Output the (x, y) coordinate of the center of the cell containing the given text.  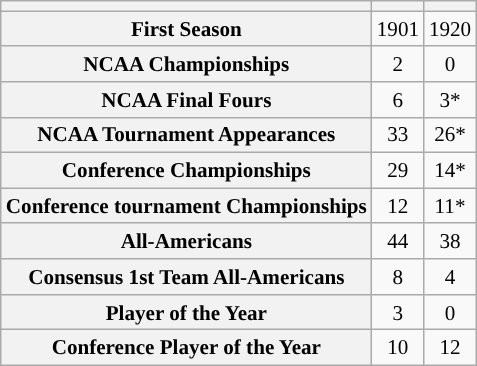
Player of the Year (186, 312)
1920 (450, 28)
First Season (186, 28)
8 (398, 276)
33 (398, 134)
3 (398, 312)
NCAA Final Fours (186, 100)
14* (450, 170)
Conference tournament Championships (186, 206)
Conference Championships (186, 170)
26* (450, 134)
38 (450, 240)
44 (398, 240)
4 (450, 276)
11* (450, 206)
3* (450, 100)
Conference Player of the Year (186, 348)
Consensus 1st Team All-Americans (186, 276)
10 (398, 348)
NCAA Championships (186, 64)
2 (398, 64)
6 (398, 100)
NCAA Tournament Appearances (186, 134)
All-Americans (186, 240)
29 (398, 170)
1901 (398, 28)
